For the text-containing cell, return its midpoint in [X, Y] coordinate format. 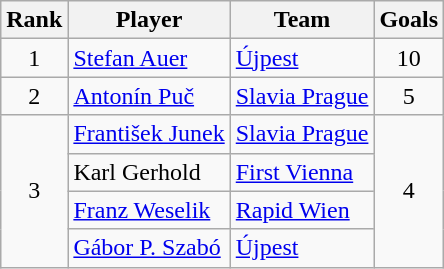
1 [34, 58]
Rapid Wien [302, 210]
3 [34, 191]
Rank [34, 20]
Team [302, 20]
Player [149, 20]
10 [409, 58]
Gábor P. Szabó [149, 248]
Karl Gerhold [149, 172]
2 [34, 96]
Antonín Puč [149, 96]
František Junek [149, 134]
Franz Weselik [149, 210]
4 [409, 191]
Goals [409, 20]
First Vienna [302, 172]
5 [409, 96]
Stefan Auer [149, 58]
